Provide the [X, Y] coordinate of the cell's center where the given text is located.  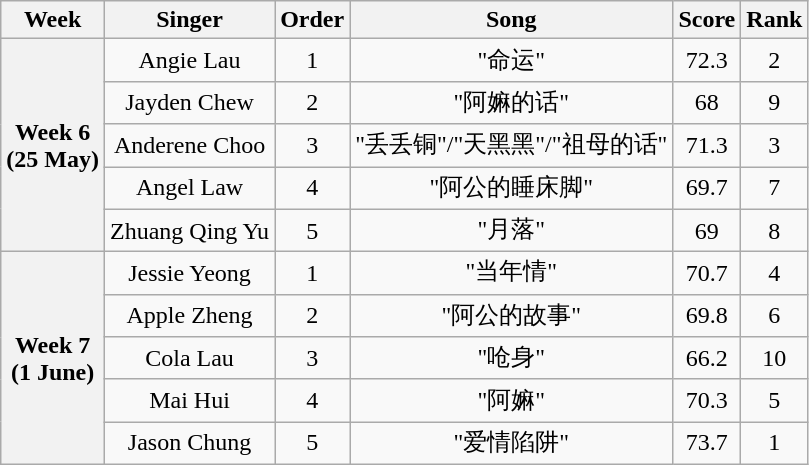
71.3 [707, 146]
68 [707, 102]
"命运" [512, 60]
9 [774, 102]
69.7 [707, 188]
10 [774, 358]
Jessie Yeong [189, 274]
Jason Chung [189, 444]
"阿嫲" [512, 400]
6 [774, 316]
"阿公的故事" [512, 316]
"阿公的睡床脚" [512, 188]
Cola Lau [189, 358]
Jayden Chew [189, 102]
Rank [774, 20]
72.3 [707, 60]
Angel Law [189, 188]
Mai Hui [189, 400]
Zhuang Qing Yu [189, 230]
70.7 [707, 274]
"爱情陷阱" [512, 444]
69.8 [707, 316]
Song [512, 20]
7 [774, 188]
Week 6(25 May) [53, 146]
8 [774, 230]
"月落" [512, 230]
69 [707, 230]
Week [53, 20]
73.7 [707, 444]
"丢丢铜"/"天黑黑"/"祖母的话" [512, 146]
Angie Lau [189, 60]
Score [707, 20]
66.2 [707, 358]
Anderene Choo [189, 146]
"阿嫲的话" [512, 102]
"呛身" [512, 358]
Singer [189, 20]
Apple Zheng [189, 316]
Week 7(1 June) [53, 358]
70.3 [707, 400]
"当年情" [512, 274]
Order [312, 20]
